Determine the [X, Y] coordinate at the center of the cell enclosing the given text.  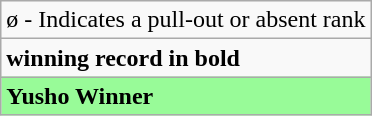
winning record in bold [186, 58]
Yusho Winner [186, 96]
ø - Indicates a pull-out or absent rank [186, 20]
